Output the (X, Y) coordinate of the center of the cell containing the given text.  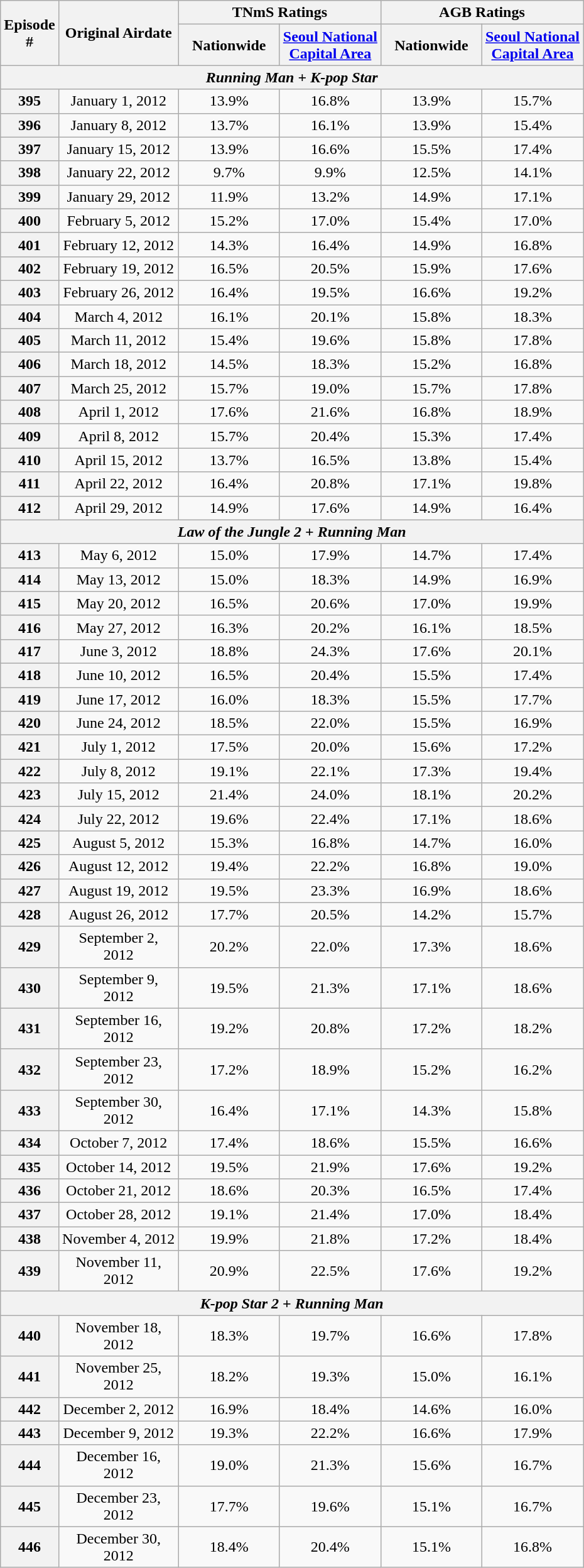
442 (30, 1409)
June 17, 2012 (118, 699)
September 23, 2012 (118, 1070)
433 (30, 1110)
427 (30, 891)
October 7, 2012 (118, 1143)
417 (30, 651)
418 (30, 675)
406 (30, 365)
June 10, 2012 (118, 675)
March 4, 2012 (118, 316)
February 26, 2012 (118, 292)
424 (30, 819)
May 20, 2012 (118, 603)
407 (30, 388)
437 (30, 1215)
432 (30, 1070)
434 (30, 1143)
409 (30, 436)
July 15, 2012 (118, 795)
414 (30, 579)
November 11, 2012 (118, 1271)
May 6, 2012 (118, 556)
443 (30, 1433)
429 (30, 946)
January 29, 2012 (118, 197)
June 24, 2012 (118, 723)
21.6% (330, 412)
14.2% (431, 914)
February 19, 2012 (118, 268)
December 9, 2012 (118, 1433)
408 (30, 412)
20.6% (330, 603)
April 29, 2012 (118, 508)
July 22, 2012 (118, 819)
438 (30, 1239)
August 5, 2012 (118, 843)
401 (30, 244)
413 (30, 556)
18.1% (431, 795)
January 8, 2012 (118, 125)
24.3% (330, 651)
August 19, 2012 (118, 891)
440 (30, 1336)
September 2, 2012 (118, 946)
441 (30, 1376)
December 2, 2012 (118, 1409)
December 30, 2012 (118, 1547)
19.8% (533, 484)
405 (30, 341)
Running Man + K-pop Star (292, 77)
18.8% (229, 651)
403 (30, 292)
Episode # (30, 33)
425 (30, 843)
13.2% (330, 197)
11.9% (229, 197)
15.9% (431, 268)
428 (30, 914)
November 4, 2012 (118, 1239)
22.1% (330, 771)
23.3% (330, 891)
421 (30, 747)
419 (30, 699)
20.0% (330, 747)
TNmS Ratings (279, 13)
February 5, 2012 (118, 221)
17.5% (229, 747)
March 11, 2012 (118, 341)
12.5% (431, 173)
September 30, 2012 (118, 1110)
20.3% (330, 1191)
395 (30, 101)
9.9% (330, 173)
October 21, 2012 (118, 1191)
Law of the Jungle 2 + Running Man (292, 532)
November 18, 2012 (118, 1336)
445 (30, 1506)
9.7% (229, 173)
22.4% (330, 819)
423 (30, 795)
AGB Ratings (482, 13)
21.9% (330, 1167)
397 (30, 149)
416 (30, 627)
December 16, 2012 (118, 1466)
435 (30, 1167)
412 (30, 508)
October 14, 2012 (118, 1167)
January 1, 2012 (118, 101)
August 26, 2012 (118, 914)
Original Airdate (118, 33)
19.7% (330, 1336)
21.8% (330, 1239)
December 23, 2012 (118, 1506)
May 13, 2012 (118, 579)
September 9, 2012 (118, 988)
402 (30, 268)
April 15, 2012 (118, 460)
439 (30, 1271)
K-pop Star 2 + Running Man (292, 1303)
444 (30, 1466)
22.5% (330, 1271)
October 28, 2012 (118, 1215)
13.8% (431, 460)
14.6% (431, 1409)
August 12, 2012 (118, 867)
430 (30, 988)
396 (30, 125)
431 (30, 1028)
April 1, 2012 (118, 412)
January 15, 2012 (118, 149)
426 (30, 867)
January 22, 2012 (118, 173)
446 (30, 1547)
14.5% (229, 365)
June 3, 2012 (118, 651)
14.1% (533, 173)
April 22, 2012 (118, 484)
400 (30, 221)
July 8, 2012 (118, 771)
March 25, 2012 (118, 388)
410 (30, 460)
411 (30, 484)
16.3% (229, 627)
24.0% (330, 795)
September 16, 2012 (118, 1028)
20.9% (229, 1271)
415 (30, 603)
420 (30, 723)
March 18, 2012 (118, 365)
399 (30, 197)
April 8, 2012 (118, 436)
422 (30, 771)
July 1, 2012 (118, 747)
November 25, 2012 (118, 1376)
February 12, 2012 (118, 244)
404 (30, 316)
398 (30, 173)
16.2% (533, 1070)
436 (30, 1191)
May 27, 2012 (118, 627)
